Locate the cell with the specified text and output its (X, Y) center coordinate. 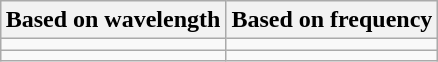
Based on wavelength (113, 20)
Based on frequency (332, 20)
